Pinpoint the cell where the given text exists, returning its [X, Y] midpoint coordinate. 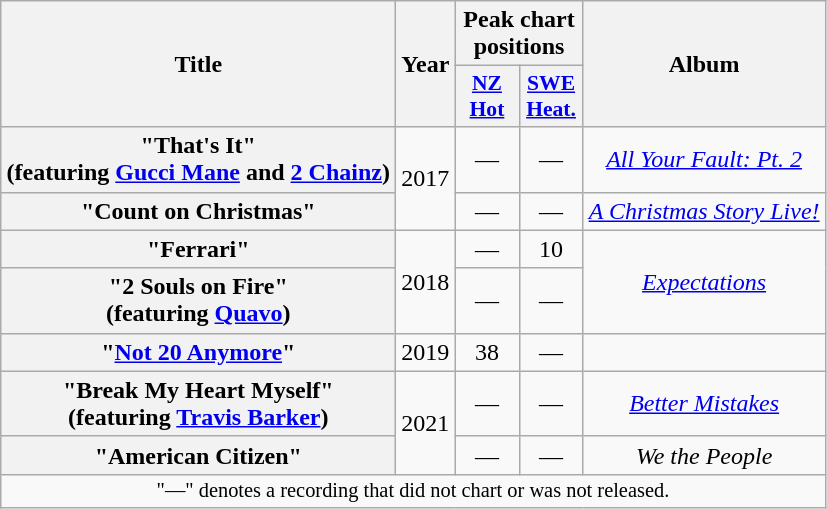
2019 [426, 352]
"Ferrari" [198, 249]
Expectations [704, 282]
Year [426, 64]
"2 Souls on Fire"(featuring Quavo) [198, 300]
"That's It"(featuring Gucci Mane and 2 Chainz) [198, 160]
"Count on Christmas" [198, 211]
All Your Fault: Pt. 2 [704, 160]
"American Citizen" [198, 455]
Album [704, 64]
NZHot [487, 96]
A Christmas Story Live! [704, 211]
SWEHeat. [551, 96]
"Not 20 Anymore" [198, 352]
2018 [426, 282]
We the People [704, 455]
Better Mistakes [704, 404]
"Break My Heart Myself"(featuring Travis Barker) [198, 404]
Peak chart positions [519, 34]
Title [198, 64]
10 [551, 249]
2021 [426, 422]
38 [487, 352]
"—" denotes a recording that did not chart or was not released. [413, 491]
2017 [426, 178]
